Determine the [x, y] coordinate at the center of the cell enclosing the given text.  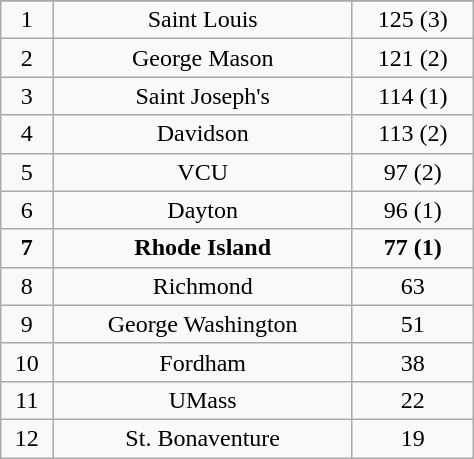
4 [27, 134]
19 [412, 438]
125 (3) [412, 20]
8 [27, 286]
38 [412, 362]
7 [27, 248]
77 (1) [412, 248]
96 (1) [412, 210]
UMass [202, 400]
121 (2) [412, 58]
3 [27, 96]
63 [412, 286]
113 (2) [412, 134]
11 [27, 400]
114 (1) [412, 96]
Dayton [202, 210]
10 [27, 362]
22 [412, 400]
Rhode Island [202, 248]
Richmond [202, 286]
Saint Louis [202, 20]
George Mason [202, 58]
12 [27, 438]
St. Bonaventure [202, 438]
1 [27, 20]
6 [27, 210]
5 [27, 172]
Fordham [202, 362]
VCU [202, 172]
9 [27, 324]
51 [412, 324]
2 [27, 58]
Davidson [202, 134]
George Washington [202, 324]
Saint Joseph's [202, 96]
97 (2) [412, 172]
